Locate the cell with the specified text and output its [X, Y] center coordinate. 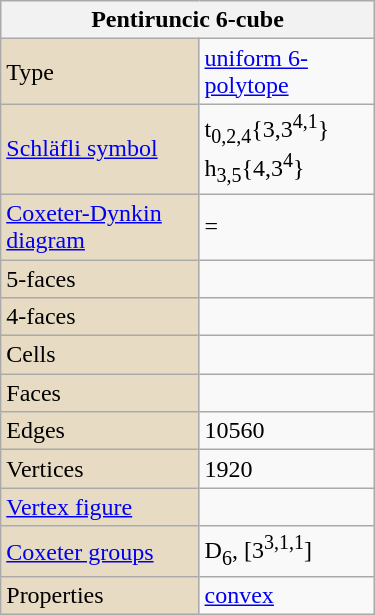
1920 [286, 469]
5-faces [100, 279]
Faces [100, 393]
Coxeter groups [100, 552]
Properties [100, 596]
Schläfli symbol [100, 150]
Cells [100, 355]
Coxeter-Dynkin diagram [100, 226]
D6, [33,1,1] [286, 552]
10560 [286, 431]
Vertex figure [100, 507]
Vertices [100, 469]
Pentiruncic 6-cube [188, 20]
= [286, 226]
convex [286, 596]
Edges [100, 431]
4-faces [100, 317]
Type [100, 72]
uniform 6-polytope [286, 72]
t0,2,4{3,34,1}h3,5{4,34} [286, 150]
